For the text-containing cell, return its midpoint in [X, Y] coordinate format. 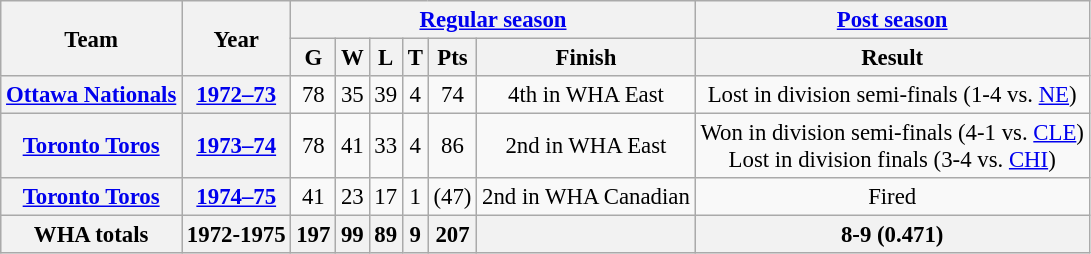
23 [352, 197]
Finish [586, 58]
9 [415, 235]
207 [452, 235]
Team [92, 38]
17 [386, 197]
86 [452, 146]
74 [452, 95]
89 [386, 235]
1974–75 [236, 197]
8-9 (0.471) [892, 235]
Post season [892, 20]
2nd in WHA Canadian [586, 197]
T [415, 58]
1972-1975 [236, 235]
Regular season [493, 20]
4th in WHA East [586, 95]
35 [352, 95]
Fired [892, 197]
Result [892, 58]
W [352, 58]
197 [314, 235]
Year [236, 38]
1 [415, 197]
33 [386, 146]
WHA totals [92, 235]
1972–73 [236, 95]
Pts [452, 58]
G [314, 58]
L [386, 58]
(47) [452, 197]
Ottawa Nationals [92, 95]
39 [386, 95]
2nd in WHA East [586, 146]
1973–74 [236, 146]
99 [352, 235]
Lost in division semi-finals (1-4 vs. NE) [892, 95]
Won in division semi-finals (4-1 vs. CLE) Lost in division finals (3-4 vs. CHI) [892, 146]
